Determine the [X, Y] coordinate at the center of the cell enclosing the given text.  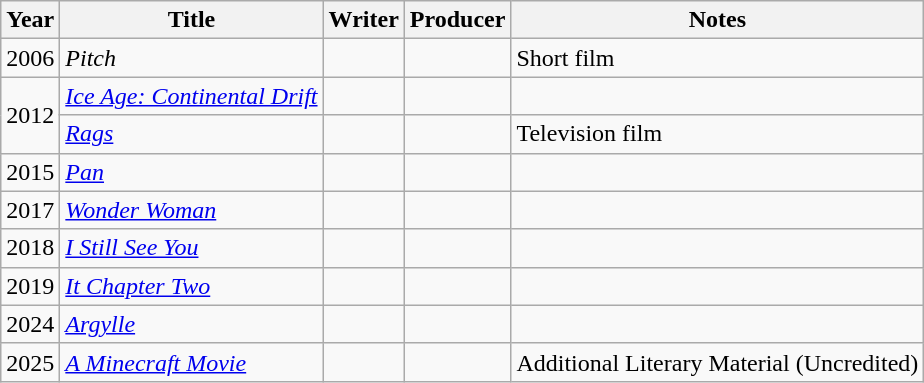
Television film [718, 134]
I Still See You [192, 248]
Writer [364, 20]
Wonder Woman [192, 210]
Rags [192, 134]
2006 [30, 58]
Argylle [192, 324]
2025 [30, 362]
2012 [30, 115]
2015 [30, 172]
2018 [30, 248]
Additional Literary Material (Uncredited) [718, 362]
2017 [30, 210]
Title [192, 20]
Year [30, 20]
A Minecraft Movie [192, 362]
It Chapter Two [192, 286]
Ice Age: Continental Drift [192, 96]
Notes [718, 20]
2019 [30, 286]
Producer [458, 20]
Pan [192, 172]
Pitch [192, 58]
Short film [718, 58]
2024 [30, 324]
